Capture the cell that displays the provided text and extract its (X, Y) central coordinate. 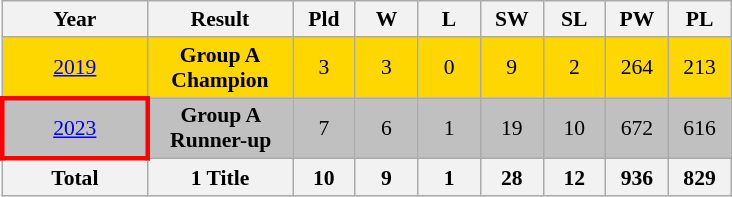
Total (74, 178)
672 (638, 128)
L (450, 19)
12 (574, 178)
2 (574, 68)
7 (324, 128)
Year (74, 19)
2019 (74, 68)
829 (700, 178)
616 (700, 128)
Group A Runner-up (220, 128)
936 (638, 178)
19 (512, 128)
Pld (324, 19)
Group A Champion (220, 68)
Result (220, 19)
264 (638, 68)
PL (700, 19)
SW (512, 19)
28 (512, 178)
1 Title (220, 178)
6 (386, 128)
213 (700, 68)
PW (638, 19)
0 (450, 68)
2023 (74, 128)
W (386, 19)
SL (574, 19)
